Extract the (X, Y) coordinate from the center of the cell holding the provided text.  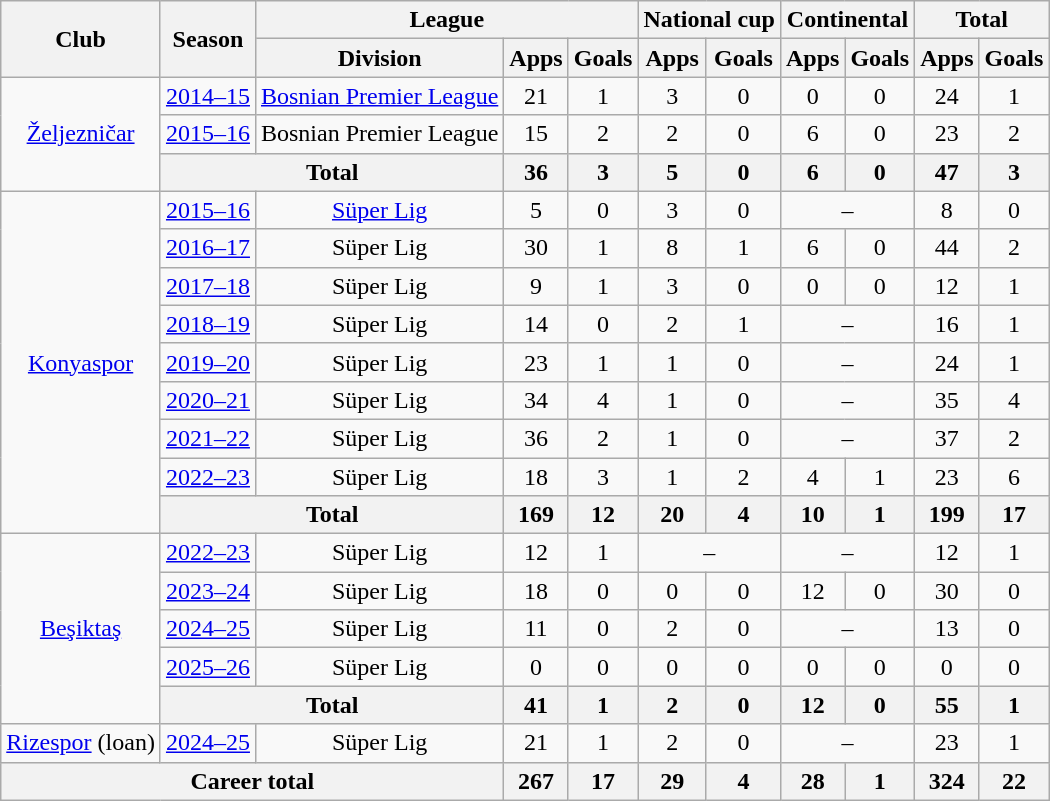
Continental (847, 20)
10 (812, 515)
Career total (252, 781)
Željezničar (81, 134)
Beşiktaş (81, 629)
9 (536, 286)
League (446, 20)
199 (947, 515)
14 (536, 324)
2014–15 (208, 96)
2017–18 (208, 286)
15 (536, 134)
324 (947, 781)
29 (672, 781)
37 (947, 438)
Konyaspor (81, 362)
20 (672, 515)
44 (947, 248)
47 (947, 172)
41 (536, 705)
2018–19 (208, 324)
13 (947, 629)
2025–26 (208, 667)
16 (947, 324)
55 (947, 705)
National cup (709, 20)
28 (812, 781)
34 (536, 400)
Division (379, 58)
2020–21 (208, 400)
11 (536, 629)
169 (536, 515)
22 (1014, 781)
2016–17 (208, 248)
267 (536, 781)
2023–24 (208, 591)
Season (208, 39)
2021–22 (208, 438)
2019–20 (208, 362)
Club (81, 39)
Rizespor (loan) (81, 743)
35 (947, 400)
